Identify which cell holds the provided text, then report its [X, Y] central coordinate. 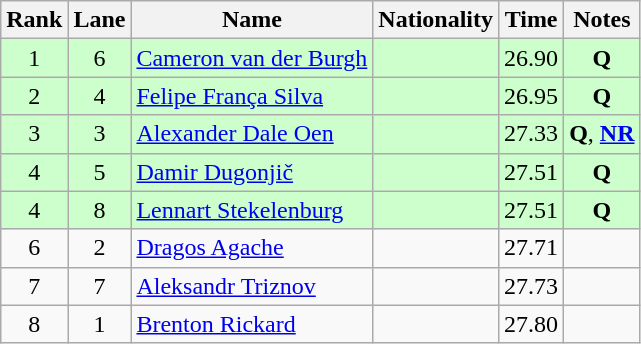
Felipe França Silva [252, 96]
Brenton Rickard [252, 324]
Dragos Agache [252, 248]
Notes [602, 20]
Cameron van der Burgh [252, 58]
5 [100, 172]
Alexander Dale Oen [252, 134]
27.73 [532, 286]
26.95 [532, 96]
Damir Dugonjič [252, 172]
27.33 [532, 134]
Q, NR [602, 134]
Aleksandr Triznov [252, 286]
Nationality [436, 20]
Lennart Stekelenburg [252, 210]
Lane [100, 20]
Name [252, 20]
Time [532, 20]
27.71 [532, 248]
26.90 [532, 58]
Rank [34, 20]
27.80 [532, 324]
